Scan for the cell matching the given text and deliver its (X, Y) coordinate at center. 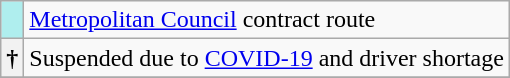
† (12, 58)
Metropolitan Council contract route (267, 20)
Suspended due to COVID-19 and driver shortage (267, 58)
